Extract the (x, y) coordinate from the center of the cell holding the provided text.  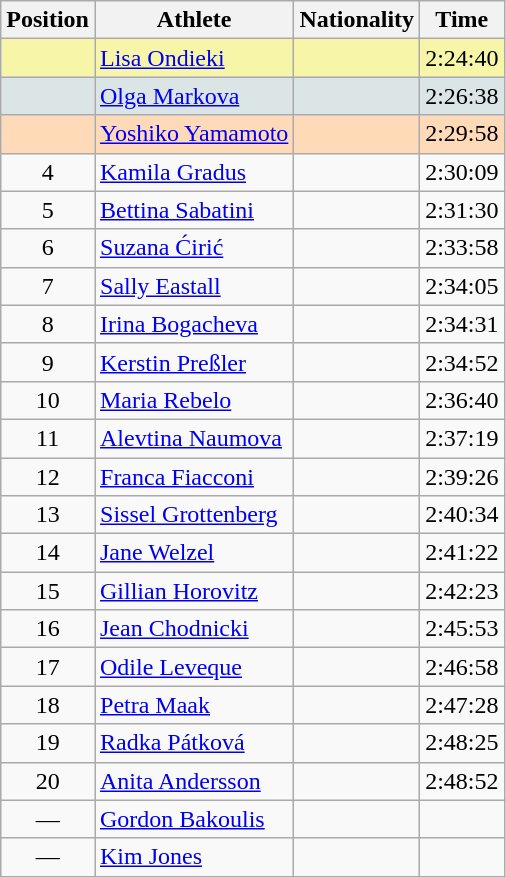
19 (48, 743)
Alevtina Naumova (194, 438)
2:24:40 (462, 58)
2:26:38 (462, 96)
6 (48, 248)
2:42:23 (462, 591)
9 (48, 362)
Jean Chodnicki (194, 629)
Suzana Ćirić (194, 248)
Petra Maak (194, 705)
Gillian Horovitz (194, 591)
Odile Leveque (194, 667)
Athlete (194, 20)
2:29:58 (462, 134)
2:37:19 (462, 438)
Time (462, 20)
Anita Andersson (194, 781)
2:48:52 (462, 781)
2:30:09 (462, 172)
Kamila Gradus (194, 172)
Radka Pátková (194, 743)
5 (48, 210)
2:34:52 (462, 362)
13 (48, 515)
Sally Eastall (194, 286)
10 (48, 400)
Jane Welzel (194, 553)
12 (48, 477)
2:45:53 (462, 629)
2:31:30 (462, 210)
2:48:25 (462, 743)
Lisa Ondieki (194, 58)
2:39:26 (462, 477)
Bettina Sabatini (194, 210)
Kim Jones (194, 857)
Maria Rebelo (194, 400)
7 (48, 286)
Franca Fiacconi (194, 477)
2:33:58 (462, 248)
Irina Bogacheva (194, 324)
11 (48, 438)
Nationality (357, 20)
2:46:58 (462, 667)
14 (48, 553)
Sissel Grottenberg (194, 515)
Olga Markova (194, 96)
17 (48, 667)
2:41:22 (462, 553)
Kerstin Preßler (194, 362)
2:34:05 (462, 286)
20 (48, 781)
2:34:31 (462, 324)
16 (48, 629)
8 (48, 324)
2:40:34 (462, 515)
Yoshiko Yamamoto (194, 134)
18 (48, 705)
2:36:40 (462, 400)
Gordon Bakoulis (194, 819)
2:47:28 (462, 705)
15 (48, 591)
Position (48, 20)
4 (48, 172)
